Find where the given text appears and provide that cell's center as (x, y) coordinate. 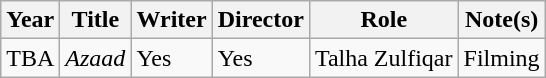
Filming (502, 58)
Talha Zulfiqar (384, 58)
Title (96, 20)
Role (384, 20)
Azaad (96, 58)
TBA (30, 58)
Year (30, 20)
Writer (172, 20)
Director (260, 20)
Note(s) (502, 20)
